Find where the given text appears and provide that cell's center as [X, Y] coordinate. 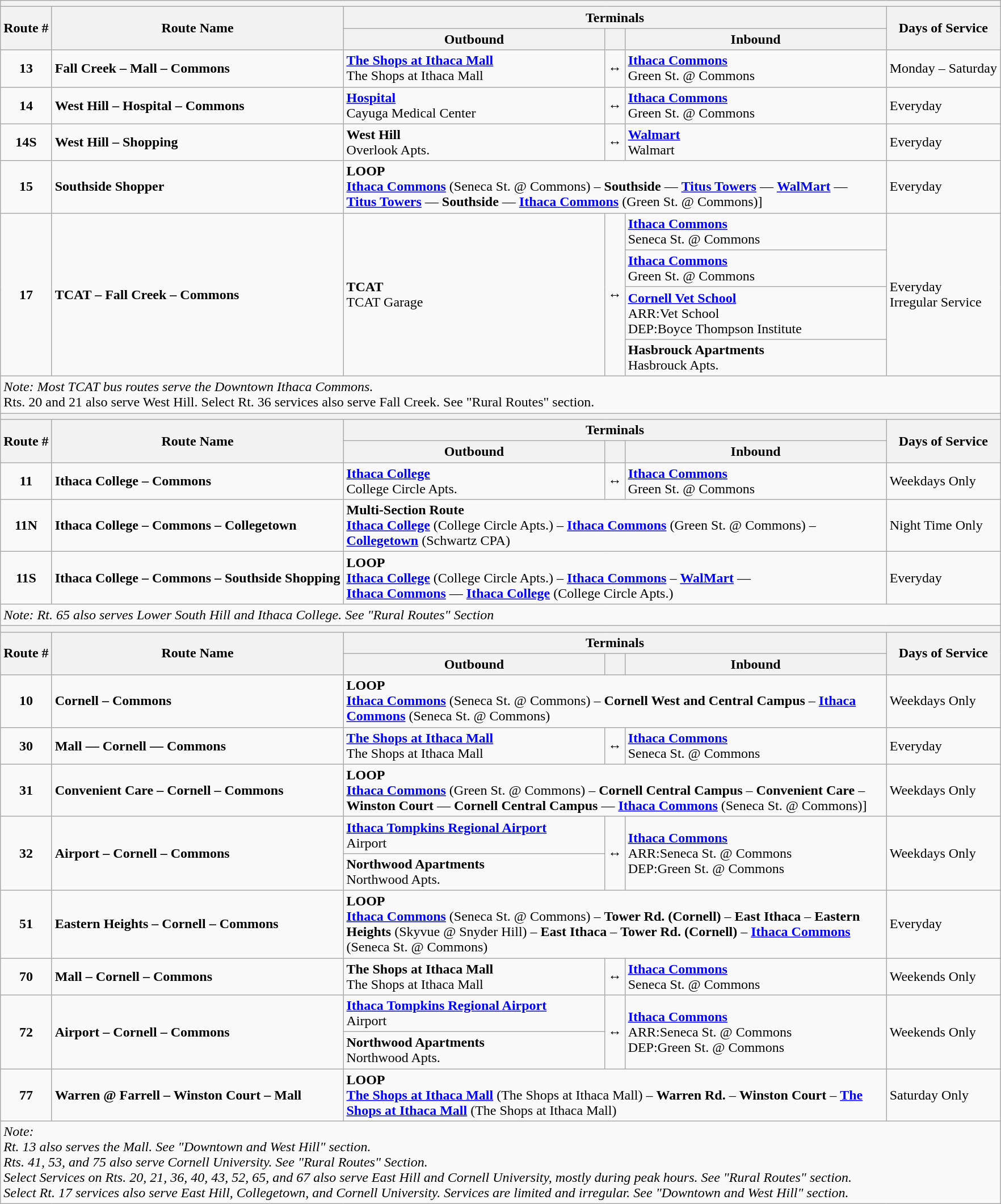
32 [26, 853]
LOOPIthaca Commons (Seneca St. @ Commons) – Cornell West and Central Campus – Ithaca Commons (Seneca St. @ Commons) [615, 701]
West HillOverlook Apts. [474, 142]
11 [26, 481]
Monday – Saturday [943, 68]
Mall – Cornell – Commons [197, 976]
Saturday Only [943, 1095]
WalmartWalmart [756, 142]
HospitalCayuga Medical Center [474, 106]
14S [26, 142]
Southside Shopper [197, 187]
70 [26, 976]
Hasbrouck ApartmentsHasbrouck Apts. [756, 358]
11N [26, 526]
77 [26, 1095]
Ithaca College – Commons – Collegetown [197, 526]
14 [26, 106]
EverydayIrregular Service [943, 294]
TCAT – Fall Creek – Commons [197, 294]
Warren @ Farrell – Winston Court – Mall [197, 1095]
51 [26, 924]
Night Time Only [943, 526]
Ithaca CollegeCollege Circle Apts. [474, 481]
Fall Creek – Mall – Commons [197, 68]
15 [26, 187]
Cornell – Commons [197, 701]
Cornell Vet SchoolARR:Vet SchoolDEP:Boyce Thompson Institute [756, 313]
72 [26, 1032]
Ithaca College – Commons – Southside Shopping [197, 578]
TCATTCAT Garage [474, 294]
Ithaca College – Commons [197, 481]
West Hill – Shopping [197, 142]
17 [26, 294]
Note: Rt. 65 also serves Lower South Hill and Ithaca College. See "Rural Routes" Section [500, 615]
11S [26, 578]
Eastern Heights – Cornell – Commons [197, 924]
LOOPIthaca College (College Circle Apts.) – Ithaca Commons – WalMart —Ithaca Commons — Ithaca College (College Circle Apts.) [615, 578]
Convenient Care – Cornell – Commons [197, 790]
Multi-Section RouteIthaca College (College Circle Apts.) – Ithaca Commons (Green St. @ Commons) – Collegetown (Schwartz CPA) [615, 526]
10 [26, 701]
LOOPThe Shops at Ithaca Mall (The Shops at Ithaca Mall) – Warren Rd. – Winston Court – The Shops at Ithaca Mall (The Shops at Ithaca Mall) [615, 1095]
31 [26, 790]
Mall — Cornell — Commons [197, 746]
LOOPIthaca Commons (Seneca St. @ Commons) – Southside — Titus Towers — WalMart —Titus Towers — Southside — Ithaca Commons (Green St. @ Commons)] [615, 187]
13 [26, 68]
30 [26, 746]
West Hill – Hospital – Commons [197, 106]
